Extract the [x, y] coordinate from the center of the cell holding the provided text.  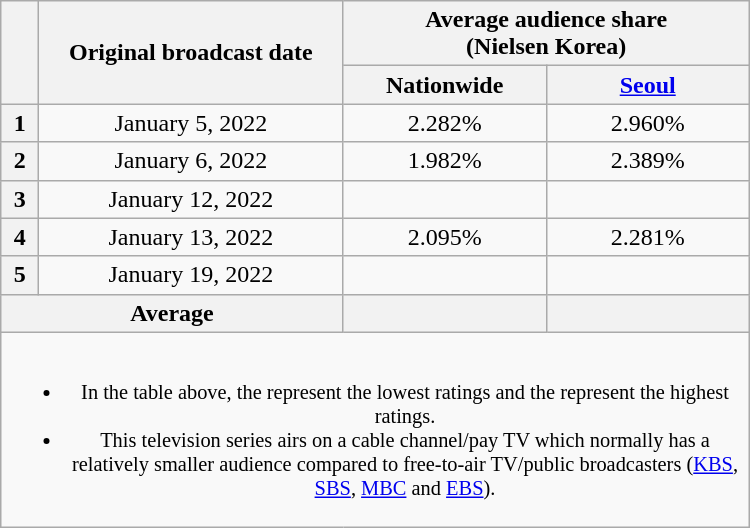
2.282% [444, 123]
Nationwide [444, 85]
5 [20, 275]
2 [20, 161]
1.982% [444, 161]
Original broadcast date [192, 52]
4 [20, 237]
January 13, 2022 [192, 237]
January 5, 2022 [192, 123]
2.389% [648, 161]
Seoul [648, 85]
January 19, 2022 [192, 275]
Average audience share(Nielsen Korea) [546, 34]
1 [20, 123]
January 12, 2022 [192, 199]
3 [20, 199]
January 6, 2022 [192, 161]
2.281% [648, 237]
2.095% [444, 237]
Average [172, 313]
2.960% [648, 123]
